Capture the cell that displays the provided text and extract its [X, Y] central coordinate. 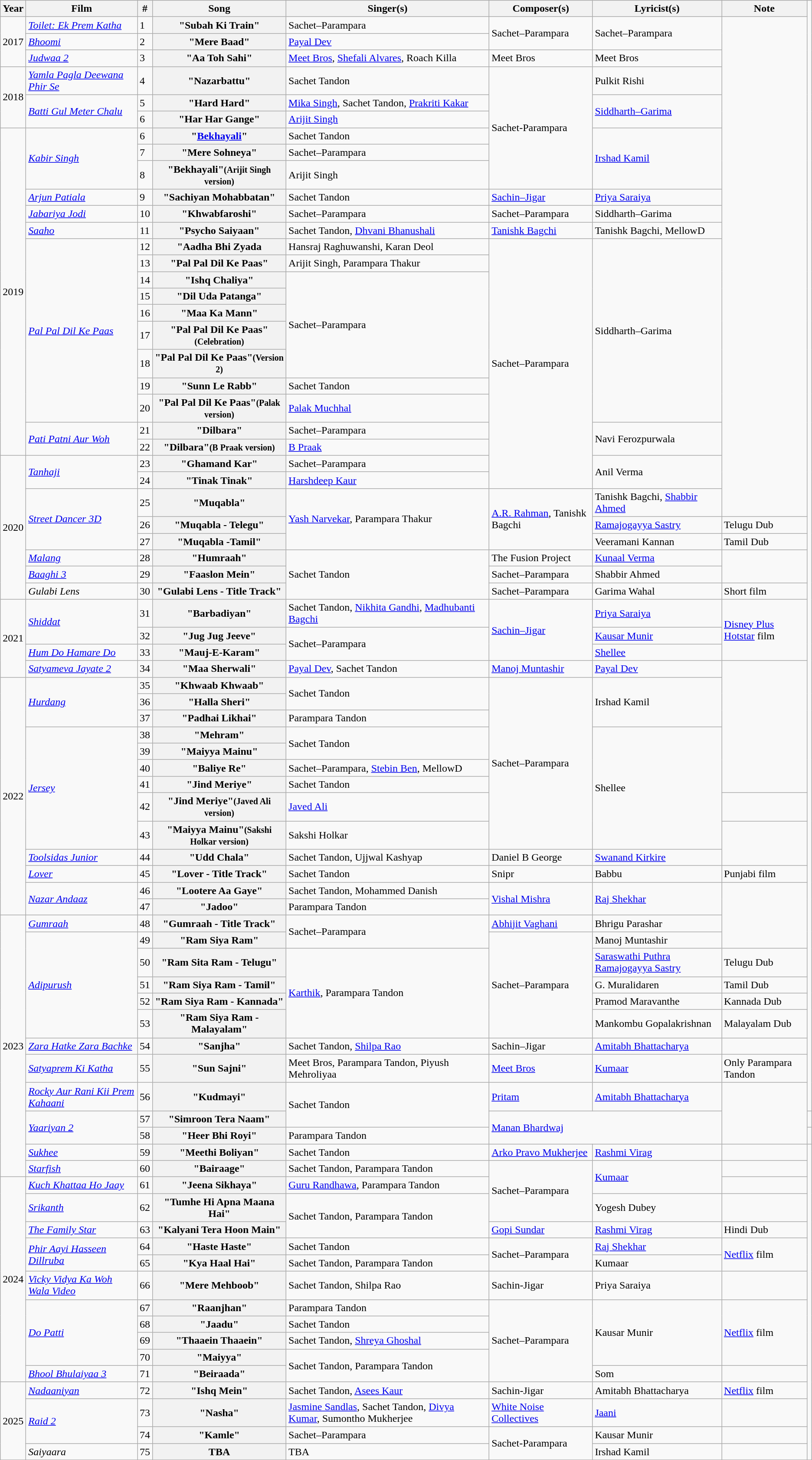
"Khwabfaroshi" [219, 214]
"Halla Sheri" [219, 702]
Snipr [541, 874]
71 [145, 1374]
Jaani [657, 1412]
33 [145, 652]
"Ghamand Kar" [219, 464]
Arijit Singh, Parampara Thakur [388, 263]
"Jaadu" [219, 1324]
Only Parampara Tandon [764, 1069]
18 [145, 364]
5 [145, 103]
Sakshi Holkar [388, 835]
29 [145, 575]
Gopi Sundar [541, 1230]
43 [145, 835]
Batti Gul Meter Chalu [82, 111]
68 [145, 1324]
2022 [13, 796]
69 [145, 1341]
Bhrigu Parashar [657, 924]
"Bekhayali" [219, 136]
10 [145, 214]
Hurdang [82, 702]
2025 [13, 1421]
Kuch Khattaa Ho Jaay [82, 1185]
"Nazarbattu" [219, 81]
Yogesh Dubey [657, 1207]
Punjabi film [764, 874]
"Gulabi Lens - Title Track" [219, 591]
Nazar Andaaz [82, 899]
Judwaa 2 [82, 58]
"Kamle" [219, 1435]
39 [145, 751]
"Maiyya Mainu" [219, 751]
Sachet Tandon, Dhvani Bhanushali [388, 230]
"Thaaein Thaaein" [219, 1341]
27 [145, 541]
"Muqabla" [219, 503]
"Ram Siya Ram - Malayalam" [219, 1023]
61 [145, 1185]
"Mere Baad" [219, 42]
57 [145, 1119]
30 [145, 591]
Meet Bros, Shefali Alvares, Roach Killa [388, 58]
73 [145, 1412]
G. Muralidaren [657, 985]
"Gumraah - Title Track" [219, 924]
"Haste Haste" [219, 1246]
Mankombu Gopalakrishnan [657, 1023]
"Mehram" [219, 735]
Tanhaji [82, 472]
21 [145, 431]
"Baliye Re" [219, 768]
Hansraj Raghuwanshi, Karan Deol [388, 247]
Palak Muchhal [388, 408]
Baaghi 3 [82, 575]
"Maiyya Mainu"(Sakshi Holkar version) [219, 835]
Lover [82, 874]
Som [657, 1374]
"Lover - Title Track" [219, 874]
11 [145, 230]
"Sanjha" [219, 1046]
"Beiraada" [219, 1374]
58 [145, 1135]
"Kudmayi" [219, 1096]
"Simroon Tera Naam" [219, 1119]
Jasmine Sandlas, Sachet Tandon, Divya Kumar, Sumontho Mukherjee [388, 1412]
3 [145, 58]
Saiyaara [82, 1452]
22 [145, 447]
Vishal Mishra [541, 899]
"Humraah" [219, 558]
White Noise Collectives [541, 1412]
60 [145, 1169]
40 [145, 768]
"Aa Toh Sahi" [219, 58]
2018 [13, 97]
Adipurush [82, 985]
9 [145, 197]
47 [145, 907]
Bhoomi [82, 42]
28 [145, 558]
13 [145, 263]
"Mauj-E-Karam" [219, 652]
Satyaprem Ki Katha [82, 1069]
31 [145, 614]
Manan Bhardwaj [606, 1127]
"Bekhayali"(Arijit Singh version) [219, 174]
"Dilbara" [219, 431]
Disney Plus Hotstar film [764, 630]
Rocky Aur Rani Kii Prem Kahaani [82, 1096]
"Pal Pal Dil Ke Paas"(Celebration) [219, 335]
Abhijit Vaghani [541, 924]
20 [145, 408]
"Mere Mehboob" [219, 1286]
"Khwaab Khwaab" [219, 685]
"Dilbara"(B Praak version) [219, 447]
Tanishk Bagchi, Shabbir Ahmed [657, 503]
Jabariya Jodi [82, 214]
"Ishq Mein" [219, 1390]
Singer(s) [388, 9]
52 [145, 1001]
"Jug Jug Jeeve" [219, 636]
Payal Dev, Sachet Tandon [388, 669]
Sachet Tandon, Mohammed Danish [388, 891]
Saraswathi Puthra Ramajogayya Sastry [657, 963]
2 [145, 42]
2024 [13, 1279]
74 [145, 1435]
25 [145, 503]
"Aadha Bhi Zyada [219, 247]
Arko Pravo Mukherjee [541, 1152]
Sukhee [82, 1152]
19 [145, 386]
Sachet Tandon, Nikhita Gandhi, Madhubanti Bagchi [388, 614]
Saaho [82, 230]
Gumraah [82, 924]
Short film [764, 591]
Pramod Maravanthe [657, 1001]
"Jadoo" [219, 907]
72 [145, 1390]
Sachet Tandon, Asees Kaur [388, 1390]
Daniel B George [541, 858]
Babbu [657, 874]
46 [145, 891]
Guru Randhawa, Parampara Tandon [388, 1185]
Nadaaniyan [82, 1390]
65 [145, 1263]
"Pal Pal Dil Ke Paas"(Version 2) [219, 364]
Gulabi Lens [82, 591]
Composer(s) [541, 9]
32 [145, 636]
"Hard Hard" [219, 103]
23 [145, 464]
Malang [82, 558]
Kunaal Verma [657, 558]
"Maiyya" [219, 1357]
Shiddat [82, 621]
Yamla Pagla Deewana Phir Se [82, 81]
Phir Aayi Hasseen Dillruba [82, 1255]
2021 [13, 638]
"Lootere Aa Gaye" [219, 891]
"Meethi Boliyan" [219, 1152]
"Tinak Tinak" [219, 480]
2023 [13, 1046]
"Kalyani Tera Hoon Main" [219, 1230]
"Nasha" [219, 1412]
Raid 2 [82, 1421]
75 [145, 1452]
"Jind Meriye"(Javed Ali version) [219, 806]
Swanand Kirkire [657, 858]
"Tumhe Hi Apna Maana Hai" [219, 1207]
"Barbadiyan" [219, 614]
# [145, 9]
55 [145, 1069]
"Jeena Sikhaya" [219, 1185]
41 [145, 784]
A.R. Rahman, Tanishk Bagchi [541, 519]
"Subah Ki Train" [219, 25]
Meet Bros, Parampara Tandon, Piyush Mehroliyaa [388, 1069]
"Pal Pal Dil Ke Paas"(Palak version) [219, 408]
59 [145, 1152]
"Heer Bhi Royi" [219, 1135]
"Maa Sherwali" [219, 669]
B Praak [388, 447]
"Maa Ka Mann" [219, 313]
64 [145, 1246]
Sachet–Parampara, Stebin Ben, MellowD [388, 768]
Harshdeep Kaur [388, 480]
"Faaslon Mein" [219, 575]
Toilet: Ek Prem Katha [82, 25]
Sachet Tandon, Shreya Ghoshal [388, 1341]
35 [145, 685]
Hum Do Hamare Do [82, 652]
42 [145, 806]
26 [145, 525]
"Psycho Saiyaan" [219, 230]
Note [764, 9]
Pulkit Rishi [657, 81]
7 [145, 152]
Film [82, 9]
Karthik, Parampara Tandon [388, 993]
14 [145, 280]
"Har Har Gange" [219, 119]
1 [145, 25]
15 [145, 296]
"Sunn Le Rabb" [219, 386]
The Fusion Project [541, 558]
Hindi Dub [764, 1230]
Kabir Singh [82, 158]
Garima Wahal [657, 591]
Veeramani Kannan [657, 541]
53 [145, 1023]
Kannada Dub [764, 1001]
"Udd Chala" [219, 858]
2019 [13, 292]
49 [145, 940]
The Family Star [82, 1230]
"Dil Uda Patanga" [219, 296]
Mika Singh, Sachet Tandon, Prakriti Kakar [388, 103]
45 [145, 874]
Yaariyan 2 [82, 1127]
67 [145, 1308]
16 [145, 313]
12 [145, 247]
"Ishq Chaliya" [219, 280]
Yash Narvekar, Parampara Thakur [388, 519]
"Mere Sohneya" [219, 152]
"Kya Haal Hai" [219, 1263]
"Bairaage" [219, 1169]
Song [219, 9]
38 [145, 735]
34 [145, 669]
"Raanjhan" [219, 1308]
4 [145, 81]
Jersey [82, 788]
Satyameva Jayate 2 [82, 669]
"Ram Siya Ram" [219, 940]
"Ram Siya Ram - Kannada" [219, 1001]
Bhool Bhulaiyaa 3 [82, 1374]
Pati Patni Aur Woh [82, 439]
36 [145, 702]
"Sun Sajni" [219, 1069]
Lyricist(s) [657, 9]
"Ram Sita Ram - Telugu" [219, 963]
48 [145, 924]
63 [145, 1230]
Zara Hatke Zara Bachke [82, 1046]
"Pal Pal Dil Ke Paas" [219, 263]
Anil Verma [657, 472]
Vicky Vidya Ka Woh Wala Video [82, 1286]
Ramajogayya Sastry [657, 525]
"Muqabla - Telegu" [219, 525]
"Sachiyan Mohabbatan" [219, 197]
"Jind Meriye" [219, 784]
"Ram Siya Ram - Tamil" [219, 985]
Arjun Patiala [82, 197]
Do Patti [82, 1332]
Malayalam Dub [764, 1023]
Sachet Tandon, Ujjwal Kashyap [388, 858]
2020 [13, 527]
2017 [13, 42]
Shabbir Ahmed [657, 575]
70 [145, 1357]
17 [145, 335]
Navi Ferozpurwala [657, 439]
24 [145, 480]
66 [145, 1286]
Javed Ali [388, 806]
44 [145, 858]
51 [145, 985]
Srikanth [82, 1207]
Pal Pal Dil Ke Paas [82, 331]
8 [145, 174]
Street Dancer 3D [82, 519]
54 [145, 1046]
62 [145, 1207]
"Padhai Likhai" [219, 718]
Toolsidas Junior [82, 858]
56 [145, 1096]
50 [145, 963]
Tanishk Bagchi, MellowD [657, 230]
"Muqabla -Tamil" [219, 541]
Tanishk Bagchi [541, 230]
Year [13, 9]
37 [145, 718]
Pritam [541, 1096]
Starfish [82, 1169]
